Search for the cell housing the specified text and yield its [x, y] center coordinate. 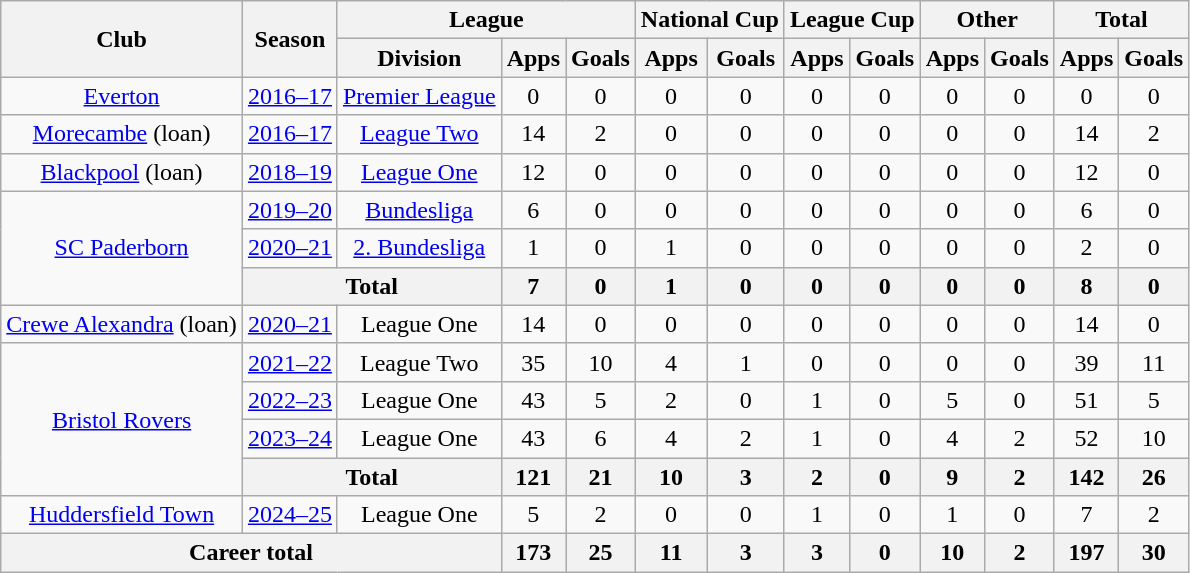
Club [122, 39]
Huddersfield Town [122, 515]
Crewe Alexandra (loan) [122, 324]
Division [419, 58]
25 [601, 553]
39 [1086, 362]
30 [1154, 553]
Blackpool (loan) [122, 172]
9 [952, 477]
51 [1086, 400]
Career total [251, 553]
2. Bundesliga [419, 248]
8 [1086, 286]
2023–24 [290, 438]
Season [290, 39]
2018–19 [290, 172]
2022–23 [290, 400]
52 [1086, 438]
2019–20 [290, 210]
21 [601, 477]
SC Paderborn [122, 248]
League Cup [852, 20]
173 [533, 553]
142 [1086, 477]
Premier League [419, 96]
35 [533, 362]
2021–22 [290, 362]
197 [1086, 553]
Bundesliga [419, 210]
Morecambe (loan) [122, 134]
26 [1154, 477]
121 [533, 477]
Bristol Rovers [122, 419]
Other [987, 20]
Everton [122, 96]
League [486, 20]
2024–25 [290, 515]
National Cup [710, 20]
